Return [x, y] of the center of cell containing provided text 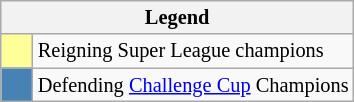
Defending Challenge Cup Champions [194, 85]
Reigning Super League champions [194, 51]
Legend [178, 17]
